Locate the cell with the specified text and output its (x, y) center coordinate. 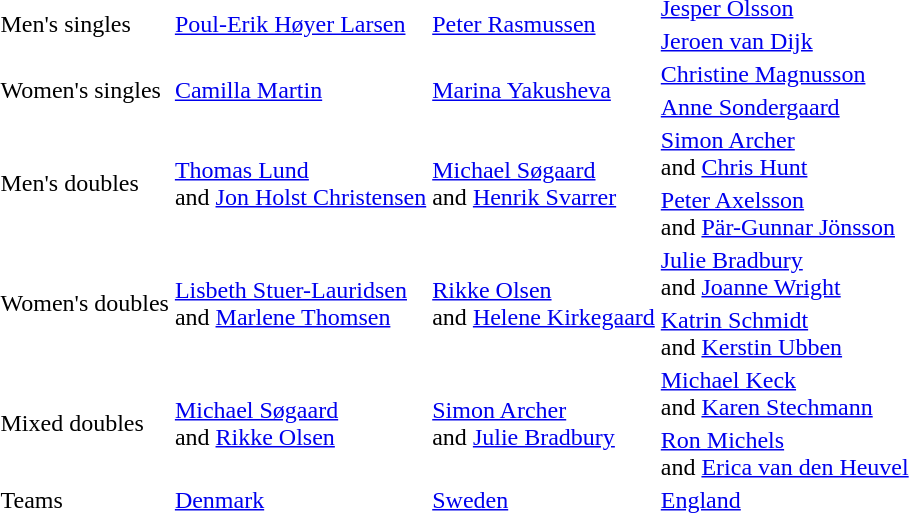
Michael Søgaardand Rikke Olsen (300, 424)
Marina Yakusheva (544, 90)
Simon Archerand Julie Bradbury (544, 424)
Camilla Martin (300, 90)
Rikke Olsenand Helene Kirkegaard (544, 304)
Thomas Lundand Jon Holst Christensen (300, 184)
Michael Søgaardand Henrik Svarrer (544, 184)
Lisbeth Stuer-Lauridsenand Marlene Thomsen (300, 304)
